Provide the [x, y] coordinate of the cell's center where the given text is located.  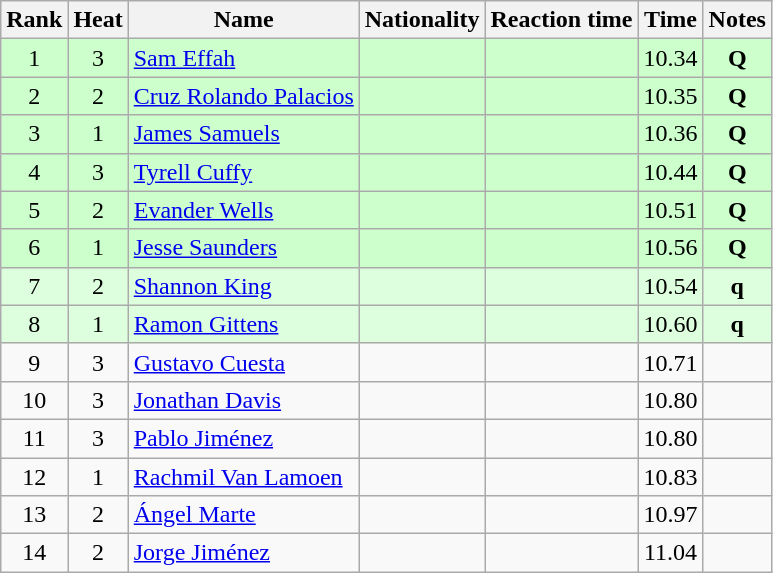
Time [670, 20]
10.34 [670, 58]
Rank [34, 20]
13 [34, 515]
Pablo Jiménez [244, 438]
Tyrell Cuffy [244, 172]
10.60 [670, 324]
Ángel Marte [244, 515]
Gustavo Cuesta [244, 362]
11.04 [670, 553]
10.36 [670, 134]
10.71 [670, 362]
Nationality [422, 20]
5 [34, 210]
9 [34, 362]
4 [34, 172]
12 [34, 477]
10.54 [670, 286]
Evander Wells [244, 210]
14 [34, 553]
10.83 [670, 477]
Shannon King [244, 286]
Reaction time [562, 20]
6 [34, 248]
Ramon Gittens [244, 324]
11 [34, 438]
Heat [98, 20]
Cruz Rolando Palacios [244, 96]
8 [34, 324]
10 [34, 400]
James Samuels [244, 134]
10.51 [670, 210]
Name [244, 20]
Sam Effah [244, 58]
Jonathan Davis [244, 400]
Jorge Jiménez [244, 553]
Notes [737, 20]
Jesse Saunders [244, 248]
10.35 [670, 96]
7 [34, 286]
Rachmil Van Lamoen [244, 477]
10.97 [670, 515]
10.44 [670, 172]
10.56 [670, 248]
